Search for the cell housing the specified text and yield its (X, Y) center coordinate. 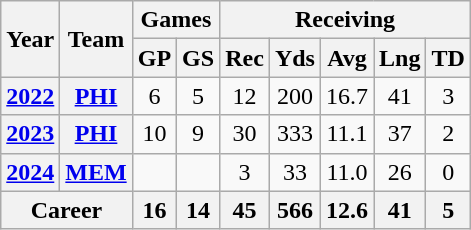
Games (176, 20)
TD (448, 58)
9 (198, 134)
12.6 (346, 210)
2023 (30, 134)
16.7 (346, 96)
Career (66, 210)
16 (154, 210)
566 (294, 210)
Yds (294, 58)
Avg (346, 58)
12 (245, 96)
Team (96, 39)
11.1 (346, 134)
14 (198, 210)
10 (154, 134)
333 (294, 134)
45 (245, 210)
200 (294, 96)
MEM (96, 172)
2022 (30, 96)
Receiving (346, 20)
33 (294, 172)
6 (154, 96)
2024 (30, 172)
37 (400, 134)
0 (448, 172)
GP (154, 58)
GS (198, 58)
11.0 (346, 172)
Rec (245, 58)
2 (448, 134)
30 (245, 134)
26 (400, 172)
Lng (400, 58)
Year (30, 39)
